Return the (X, Y) coordinate for the center point of the cell that contains the specified text.  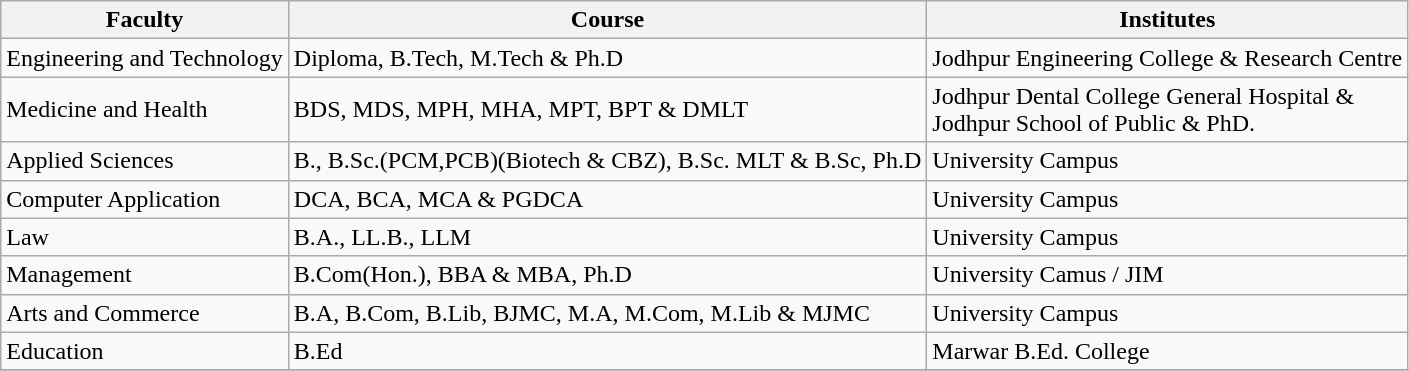
Medicine and Health (145, 110)
Institutes (1168, 20)
Engineering and Technology (145, 58)
Marwar B.Ed. College (1168, 351)
DCA, BCA, MCA & PGDCA (607, 199)
B.A, B.Com, B.Lib, BJMC, M.A, M.Com, M.Lib & MJMC (607, 313)
Arts and Commerce (145, 313)
University Camus / JIM (1168, 275)
B.Com(Hon.), BBA & MBA, Ph.D (607, 275)
Applied Sciences (145, 161)
Jodhpur Dental College General Hospital &Jodhpur School of Public & PhD. (1168, 110)
B.A., LL.B., LLM (607, 237)
B., B.Sc.(PCM,PCB)(Biotech & CBZ), B.Sc. MLT & B.Sc, Ph.D (607, 161)
Diploma, B.Tech, M.Tech & Ph.D (607, 58)
Faculty (145, 20)
Jodhpur Engineering College & Research Centre (1168, 58)
Education (145, 351)
BDS, MDS, MPH, MHA, MPT, BPT & DMLT (607, 110)
Management (145, 275)
B.Ed (607, 351)
Computer Application (145, 199)
Course (607, 20)
Law (145, 237)
